Find where the given text appears and provide that cell's center as [x, y] coordinate. 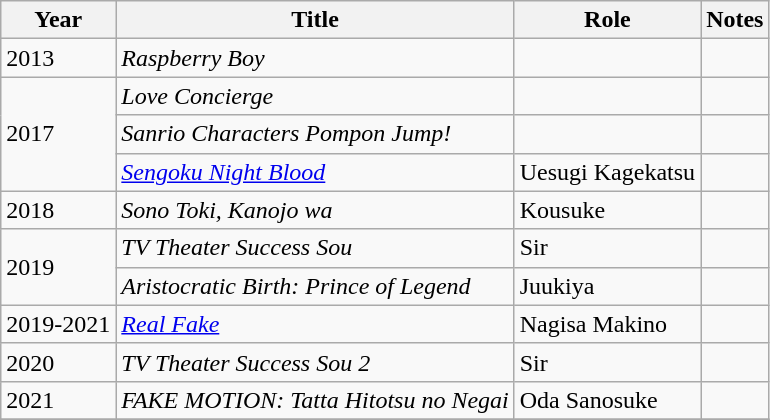
Nagisa Makino [607, 324]
2018 [58, 210]
Love Concierge [315, 96]
Uesugi Kagekatsu [607, 172]
FAKE MOTION: Tatta Hitotsu no Negai [315, 400]
Role [607, 20]
Notes [735, 20]
2021 [58, 400]
2013 [58, 58]
Oda Sanosuke [607, 400]
Year [58, 20]
2020 [58, 362]
Real Fake [315, 324]
Kousuke [607, 210]
2017 [58, 134]
Aristocratic Birth: Prince of Legend [315, 286]
Sanrio Characters Pompon Jump! [315, 134]
TV Theater Success Sou 2 [315, 362]
2019-2021 [58, 324]
Sengoku Night Blood [315, 172]
Title [315, 20]
Juukiya [607, 286]
Sono Toki, Kanojo wa [315, 210]
Raspberry Boy [315, 58]
TV Theater Success Sou [315, 248]
2019 [58, 267]
